Output the [X, Y] coordinate of the center of the cell containing the given text.  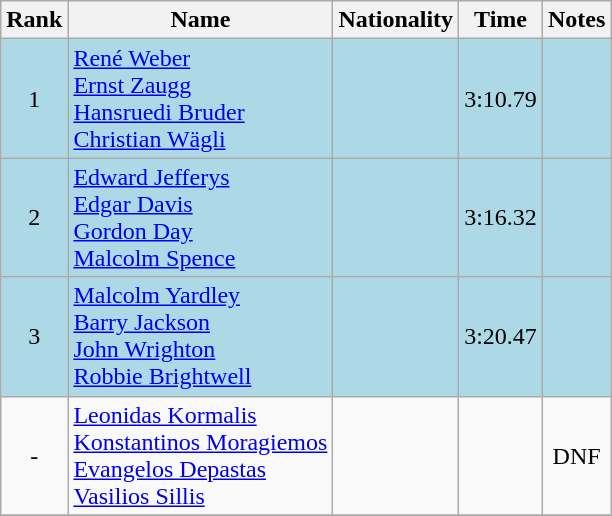
Leonidas KormalisKonstantinos MoragiemosEvangelos DepastasVasilios Sillis [200, 456]
3:16.32 [501, 218]
Time [501, 20]
Rank [34, 20]
Name [200, 20]
2 [34, 218]
3:10.79 [501, 98]
- [34, 456]
Notes [576, 20]
3:20.47 [501, 336]
Nationality [396, 20]
René WeberErnst ZauggHansruedi BruderChristian Wägli [200, 98]
DNF [576, 456]
1 [34, 98]
Edward JefferysEdgar DavisGordon DayMalcolm Spence [200, 218]
3 [34, 336]
Malcolm YardleyBarry JacksonJohn WrightonRobbie Brightwell [200, 336]
